Capture the cell that displays the provided text and extract its [x, y] central coordinate. 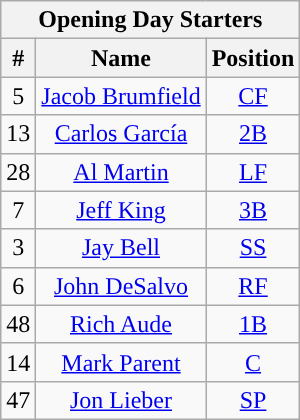
13 [18, 134]
7 [18, 210]
SS [253, 248]
14 [18, 362]
Name [121, 58]
3 [18, 248]
5 [18, 96]
28 [18, 172]
Jeff King [121, 210]
48 [18, 324]
CF [253, 96]
Carlos García [121, 134]
John DeSalvo [121, 286]
1B [253, 324]
Jon Lieber [121, 400]
LF [253, 172]
47 [18, 400]
# [18, 58]
Mark Parent [121, 362]
Position [253, 58]
Jay Bell [121, 248]
2B [253, 134]
Al Martin [121, 172]
3B [253, 210]
6 [18, 286]
RF [253, 286]
SP [253, 400]
Jacob Brumfield [121, 96]
C [253, 362]
Rich Aude [121, 324]
Opening Day Starters [150, 20]
